Scan for the cell matching the given text and deliver its (x, y) coordinate at center. 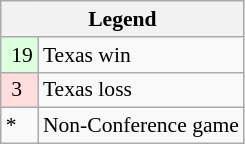
Texas loss (141, 90)
19 (20, 55)
Texas win (141, 55)
Legend (122, 19)
Non-Conference game (141, 126)
3 (20, 90)
* (20, 126)
